Scan for the cell matching the given text and deliver its (X, Y) coordinate at center. 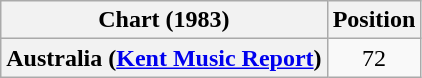
Position (374, 20)
Australia (Kent Music Report) (164, 58)
Chart (1983) (164, 20)
72 (374, 58)
